Scan for the cell matching the given text and deliver its (x, y) coordinate at center. 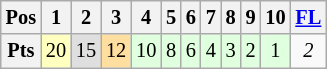
7 (211, 17)
5 (171, 17)
Pts (21, 51)
FL (308, 17)
9 (251, 17)
12 (116, 51)
Pos (21, 17)
20 (56, 51)
15 (86, 51)
